Output the (x, y) coordinate of the center of the cell containing the given text.  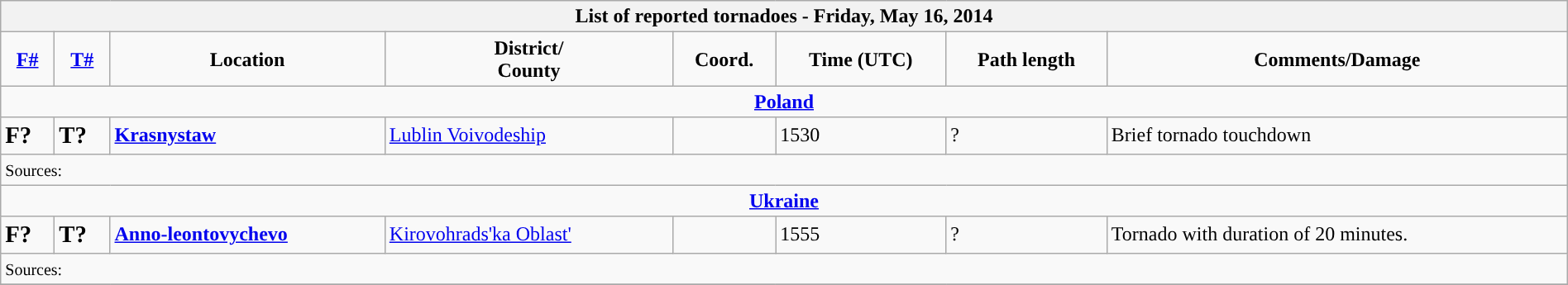
Krasnystaw (247, 135)
Time (UTC) (861, 59)
Anno-leontovychevo (247, 235)
Coord. (724, 59)
List of reported tornadoes - Friday, May 16, 2014 (784, 17)
1555 (861, 235)
Location (247, 59)
1530 (861, 135)
Path length (1027, 59)
Brief tornado touchdown (1336, 135)
Poland (784, 102)
Tornado with duration of 20 minutes. (1336, 235)
Lublin Voivodeship (528, 135)
T# (83, 59)
Kirovohrads'ka Oblast' (528, 235)
Comments/Damage (1336, 59)
District/County (528, 59)
F# (28, 59)
Ukraine (784, 201)
